Scan for the cell matching the given text and deliver its [X, Y] coordinate at center. 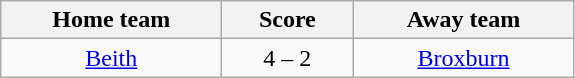
Score [288, 20]
4 – 2 [288, 58]
Home team [112, 20]
Away team [464, 20]
Beith [112, 58]
Broxburn [464, 58]
